Return the (X, Y) coordinate for the center point of the cell that contains the specified text.  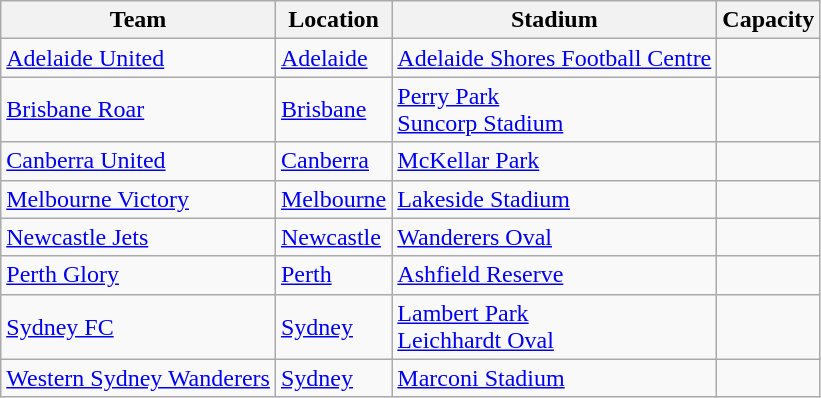
Canberra (333, 161)
Location (333, 20)
Sydney FC (138, 326)
Canberra United (138, 161)
Brisbane Roar (138, 110)
Melbourne (333, 199)
Perry ParkSuncorp Stadium (554, 110)
Adelaide United (138, 58)
McKellar Park (554, 161)
Lakeside Stadium (554, 199)
Perth Glory (138, 275)
Melbourne Victory (138, 199)
Western Sydney Wanderers (138, 378)
Marconi Stadium (554, 378)
Perth (333, 275)
Capacity (768, 20)
Stadium (554, 20)
Team (138, 20)
Ashfield Reserve (554, 275)
Newcastle Jets (138, 237)
Lambert ParkLeichhardt Oval (554, 326)
Newcastle (333, 237)
Brisbane (333, 110)
Wanderers Oval (554, 237)
Adelaide Shores Football Centre (554, 58)
Adelaide (333, 58)
